Pinpoint the cell where the given text exists, returning its (x, y) midpoint coordinate. 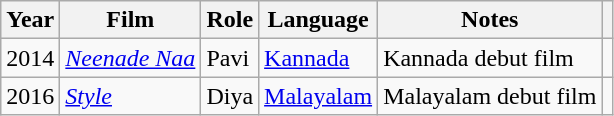
2014 (30, 58)
Kannada debut film (490, 58)
Malayalam debut film (490, 96)
Film (130, 20)
Kannada (318, 58)
Diya (230, 96)
Language (318, 20)
Malayalam (318, 96)
Neenade Naa (130, 58)
2016 (30, 96)
Pavi (230, 58)
Style (130, 96)
Role (230, 20)
Year (30, 20)
Notes (490, 20)
